Capture the cell that displays the provided text and extract its (x, y) central coordinate. 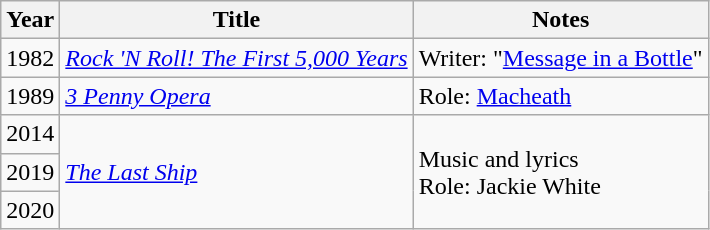
Role: Macheath (560, 96)
2014 (30, 134)
1982 (30, 58)
1989 (30, 96)
2019 (30, 172)
Title (236, 20)
Music and lyricsRole: Jackie White (560, 172)
Year (30, 20)
2020 (30, 210)
Rock 'N Roll! The First 5,000 Years (236, 58)
Writer: "Message in a Bottle" (560, 58)
3 Penny Opera (236, 96)
The Last Ship (236, 172)
Notes (560, 20)
